Capture the cell that displays the provided text and extract its (X, Y) central coordinate. 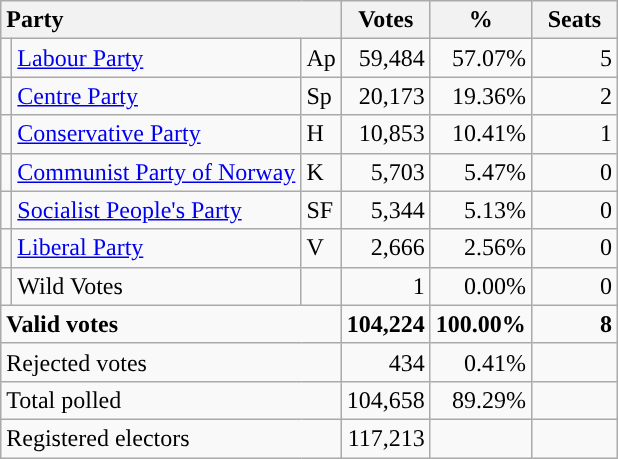
10.41% (480, 134)
Centre Party (156, 96)
K (321, 172)
89.29% (480, 400)
2 (574, 96)
5 (574, 58)
Valid votes (172, 324)
Ap (321, 58)
Sp (321, 96)
0.41% (480, 362)
0.00% (480, 286)
5.13% (480, 210)
104,658 (386, 400)
Liberal Party (156, 248)
Wild Votes (156, 286)
8 (574, 324)
SF (321, 210)
Socialist People's Party (156, 210)
Registered electors (172, 438)
2,666 (386, 248)
2.56% (480, 248)
Votes (386, 20)
H (321, 134)
% (480, 20)
Seats (574, 20)
5,344 (386, 210)
59,484 (386, 58)
5.47% (480, 172)
Party (172, 20)
Communist Party of Norway (156, 172)
104,224 (386, 324)
117,213 (386, 438)
20,173 (386, 96)
Labour Party (156, 58)
10,853 (386, 134)
434 (386, 362)
V (321, 248)
Rejected votes (172, 362)
Conservative Party (156, 134)
19.36% (480, 96)
Total polled (172, 400)
5,703 (386, 172)
100.00% (480, 324)
57.07% (480, 58)
